Return the [X, Y] coordinate for the center point of the cell that contains the specified text.  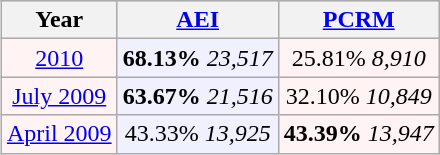
32.10% 10,849 [358, 96]
2010 [59, 58]
25.81% 8,910 [358, 58]
Year [59, 20]
April 2009 [59, 134]
AEI [198, 20]
PCRM [358, 20]
July 2009 [59, 96]
43.33% 13,925 [198, 134]
63.67% 21,516 [198, 96]
43.39% 13,947 [358, 134]
68.13% 23,517 [198, 58]
